From the cell containing the given text, extract its center point as [X, Y] coordinate. 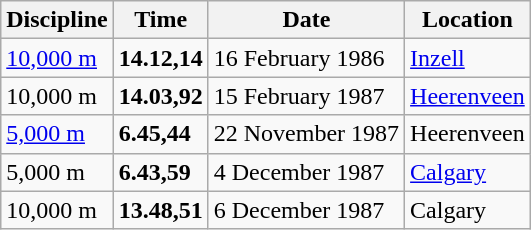
Discipline [57, 20]
Time [160, 20]
15 February 1987 [306, 96]
14.12,14 [160, 58]
22 November 1987 [306, 134]
16 February 1986 [306, 58]
6 December 1987 [306, 210]
6.45,44 [160, 134]
4 December 1987 [306, 172]
Date [306, 20]
6.43,59 [160, 172]
Inzell [468, 58]
Location [468, 20]
14.03,92 [160, 96]
13.48,51 [160, 210]
